Extract the (X, Y) coordinate from the center of the cell holding the provided text.  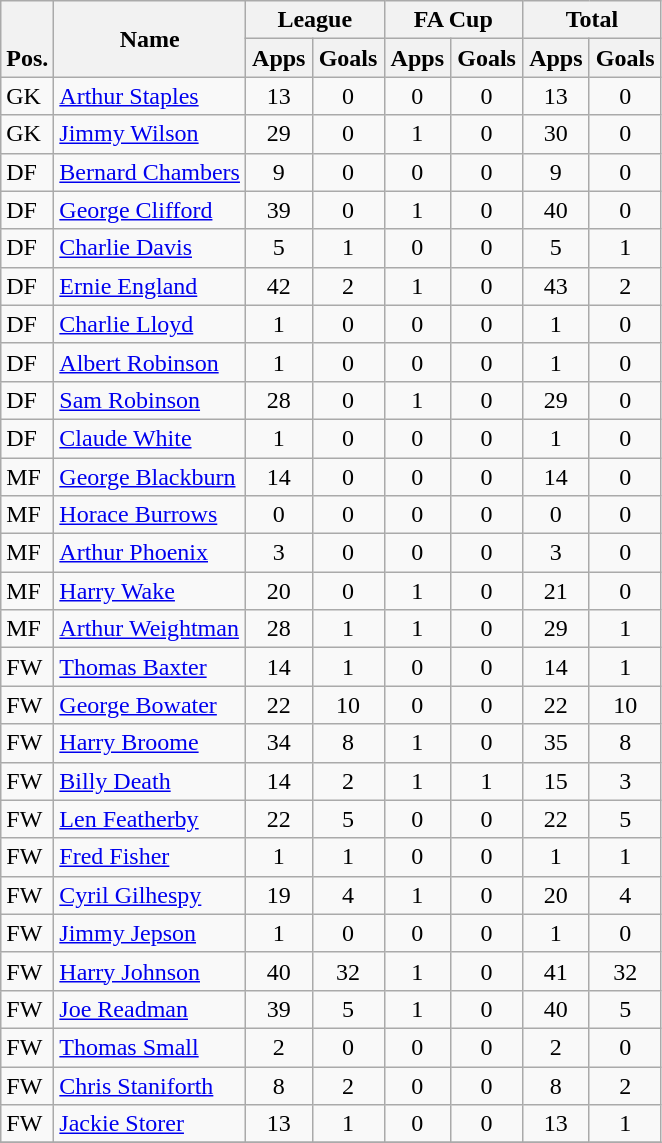
Thomas Baxter (150, 667)
Charlie Davis (150, 248)
21 (556, 591)
Harry Johnson (150, 971)
Arthur Staples (150, 96)
Claude White (150, 438)
George Blackburn (150, 477)
Jackie Storer (150, 1124)
Chris Staniforth (150, 1085)
League (314, 20)
Albert Robinson (150, 362)
34 (278, 743)
Fred Fisher (150, 857)
Horace Burrows (150, 515)
Jimmy Wilson (150, 134)
Total (592, 20)
Arthur Weightman (150, 629)
35 (556, 743)
Sam Robinson (150, 400)
Harry Broome (150, 743)
Billy Death (150, 781)
15 (556, 781)
Joe Readman (150, 1009)
Harry Wake (150, 591)
30 (556, 134)
FA Cup (454, 20)
42 (278, 286)
Len Featherby (150, 819)
George Clifford (150, 210)
41 (556, 971)
Charlie Lloyd (150, 324)
43 (556, 286)
Arthur Phoenix (150, 553)
Thomas Small (150, 1047)
Cyril Gilhespy (150, 895)
Ernie England (150, 286)
Jimmy Jepson (150, 933)
Pos. (28, 39)
Bernard Chambers (150, 172)
19 (278, 895)
George Bowater (150, 705)
Name (150, 39)
